From the cell containing the given text, extract its center point as [x, y] coordinate. 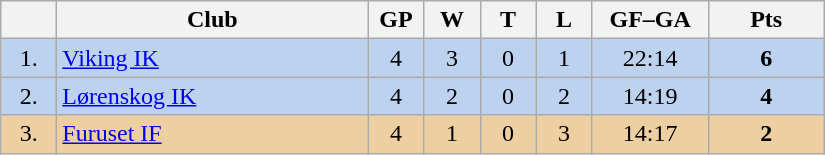
3. [29, 134]
T [508, 20]
W [452, 20]
14:19 [650, 96]
1. [29, 58]
Lørenskog IK [212, 96]
GP [396, 20]
L [564, 20]
2. [29, 96]
GF–GA [650, 20]
Club [212, 20]
14:17 [650, 134]
Furuset IF [212, 134]
Pts [766, 20]
Viking IK [212, 58]
6 [766, 58]
22:14 [650, 58]
